From the cell containing the given text, extract its center point as (X, Y) coordinate. 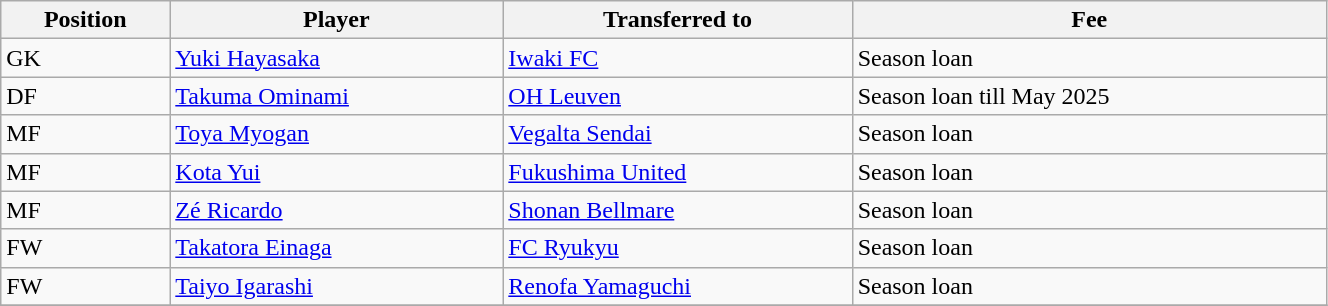
FC Ryukyu (678, 248)
Zé Ricardo (336, 210)
Takatora Einaga (336, 248)
Takuma Ominami (336, 96)
Toya Myogan (336, 134)
Transferred to (678, 20)
Fee (1089, 20)
Fukushima United (678, 172)
Vegalta Sendai (678, 134)
Position (86, 20)
Iwaki FC (678, 58)
OH Leuven (678, 96)
Yuki Hayasaka (336, 58)
Kota Yui (336, 172)
Player (336, 20)
GK (86, 58)
Taiyo Igarashi (336, 286)
DF (86, 96)
Season loan till May 2025 (1089, 96)
Renofa Yamaguchi (678, 286)
Shonan Bellmare (678, 210)
